Provide the [X, Y] coordinate of the cell's center where the given text is located.  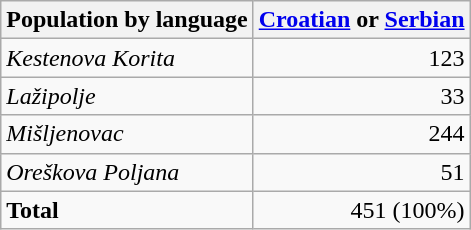
33 [362, 96]
Mišljenovac [127, 134]
123 [362, 58]
244 [362, 134]
51 [362, 172]
Oreškova Poljana [127, 172]
Population by language [127, 20]
Kestenova Korita [127, 58]
451 (100%) [362, 210]
Croatian or Serbian [362, 20]
Total [127, 210]
Lažipolje [127, 96]
